Return the (X, Y) coordinate for the center point of the cell that contains the specified text.  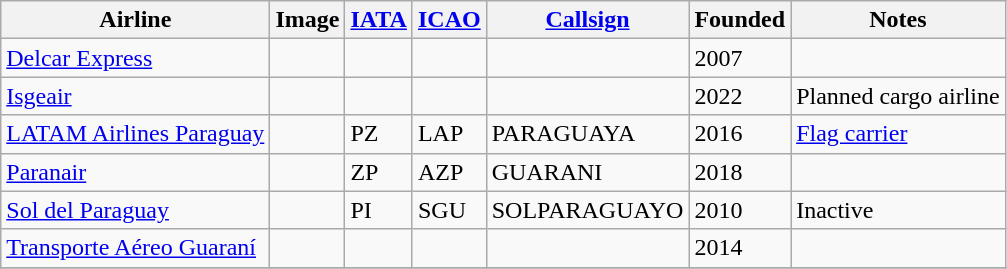
Sol del Paraguay (136, 210)
Airline (136, 20)
2016 (740, 134)
Paranair (136, 172)
2010 (740, 210)
SGU (449, 210)
Flag carrier (898, 134)
Image (308, 20)
AZP (449, 172)
Delcar Express (136, 58)
GUARANI (588, 172)
2018 (740, 172)
Planned cargo airline (898, 96)
Inactive (898, 210)
ICAO (449, 20)
ZP (379, 172)
SOLPARAGUAYO (588, 210)
IATA (379, 20)
PI (379, 210)
PZ (379, 134)
Transporte Aéreo Guaraní (136, 248)
Founded (740, 20)
PARAGUAYA (588, 134)
LAP (449, 134)
LATAM Airlines Paraguay (136, 134)
2007 (740, 58)
2014 (740, 248)
Notes (898, 20)
Callsign (588, 20)
Isgeair (136, 96)
2022 (740, 96)
